Extract the [X, Y] coordinate from the center of the cell holding the provided text.  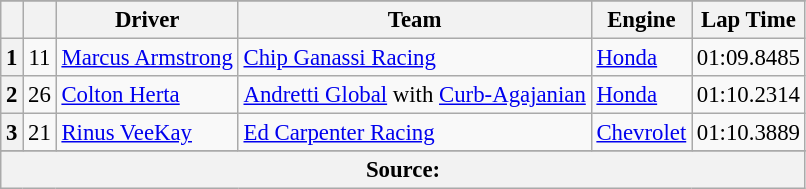
01:10.3889 [749, 133]
01:10.2314 [749, 95]
Rinus VeeKay [147, 133]
Lap Time [749, 20]
Colton Herta [147, 95]
21 [40, 133]
Marcus Armstrong [147, 58]
Source: [404, 170]
Ed Carpenter Racing [414, 133]
Engine [641, 20]
01:09.8485 [749, 58]
26 [40, 95]
11 [40, 58]
Chip Ganassi Racing [414, 58]
3 [12, 133]
Driver [147, 20]
Andretti Global with Curb-Agajanian [414, 95]
Team [414, 20]
Chevrolet [641, 133]
1 [12, 58]
2 [12, 95]
